Output the (X, Y) coordinate of the center of the cell containing the given text.  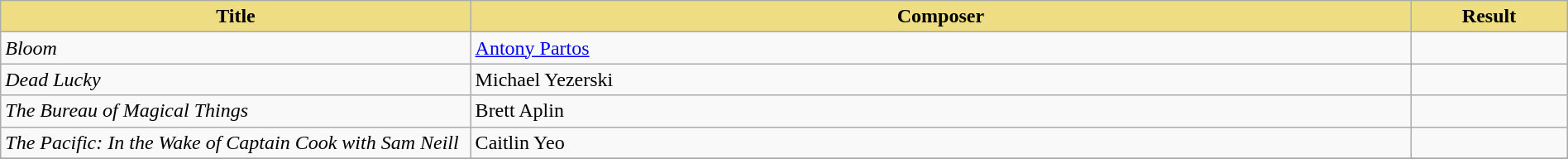
Antony Partos (941, 48)
Composer (941, 17)
Bloom (236, 48)
Dead Lucky (236, 79)
Brett Aplin (941, 111)
Caitlin Yeo (941, 142)
The Bureau of Magical Things (236, 111)
Result (1489, 17)
Michael Yezerski (941, 79)
The Pacific: In the Wake of Captain Cook with Sam Neill (236, 142)
Title (236, 17)
